Capture the cell that displays the provided text and extract its (x, y) central coordinate. 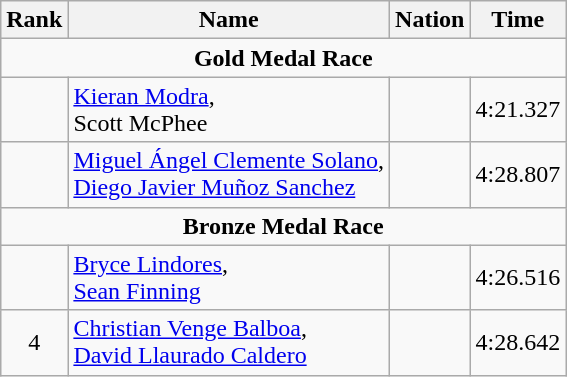
Christian Venge Balboa,David Llaurado Caldero (229, 342)
4:28.807 (518, 174)
4:26.516 (518, 278)
Gold Medal Race (284, 58)
Bronze Medal Race (284, 226)
4:28.642 (518, 342)
4 (34, 342)
Rank (34, 20)
Name (229, 20)
Time (518, 20)
Bryce Lindores,Sean Finning (229, 278)
Miguel Ángel Clemente Solano,Diego Javier Muñoz Sanchez (229, 174)
4:21.327 (518, 110)
Kieran Modra,Scott McPhee (229, 110)
Nation (430, 20)
